Identify which cell holds the provided text, then report its [x, y] central coordinate. 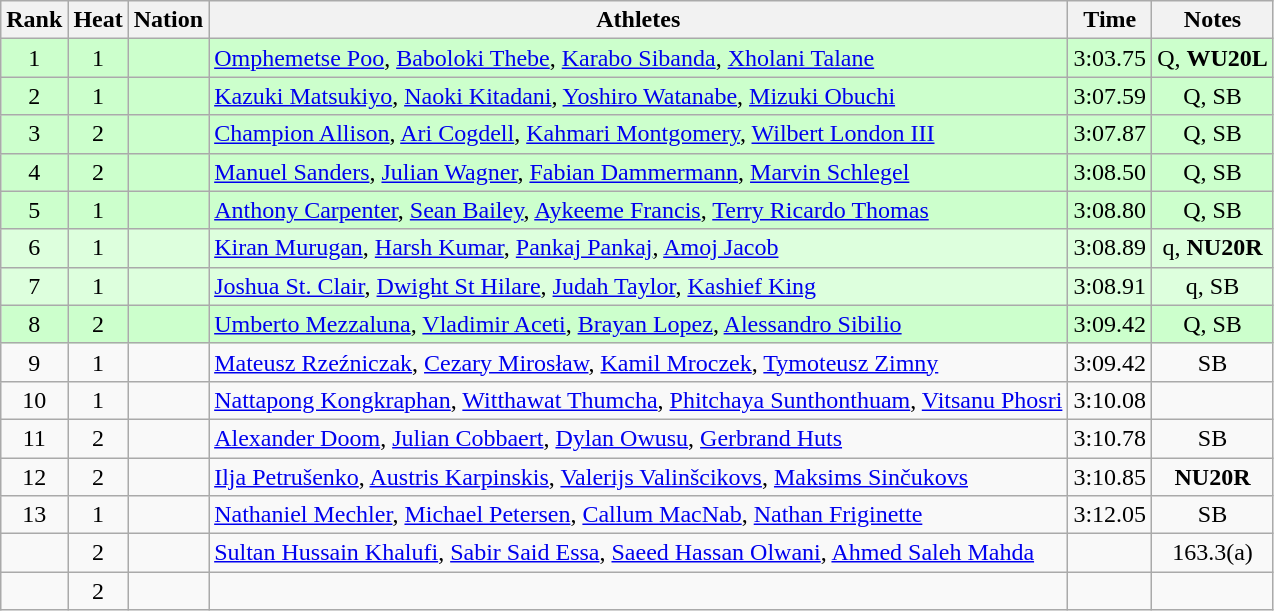
3:08.91 [1110, 286]
Mateusz Rzeźniczak, Cezary Mirosław, Kamil Mroczek, Tymoteusz Zimny [638, 362]
Rank [34, 20]
Athletes [638, 20]
q, SB [1213, 286]
3:07.87 [1110, 134]
11 [34, 438]
Manuel Sanders, Julian Wagner, Fabian Dammermann, Marvin Schlegel [638, 172]
Kazuki Matsukiyo, Naoki Kitadani, Yoshiro Watanabe, Mizuki Obuchi [638, 96]
12 [34, 477]
3:10.08 [1110, 400]
Umberto Mezzaluna, Vladimir Aceti, Brayan Lopez, Alessandro Sibilio [638, 324]
Nattapong Kongkraphan, Witthawat Thumcha, Phitchaya Sunthonthuam, Vitsanu Phosri [638, 400]
3 [34, 134]
3:12.05 [1110, 515]
Omphemetse Poo, Baboloki Thebe, Karabo Sibanda, Xholani Talane [638, 58]
Nathaniel Mechler, Michael Petersen, Callum MacNab, Nathan Friginette [638, 515]
Sultan Hussain Khalufi, Sabir Said Essa, Saeed Hassan Olwani, Ahmed Saleh Mahda [638, 553]
8 [34, 324]
3:10.85 [1110, 477]
9 [34, 362]
4 [34, 172]
Champion Allison, Ari Cogdell, Kahmari Montgomery, Wilbert London III [638, 134]
6 [34, 248]
Ilja Petrušenko, Austris Karpinskis, Valerijs Valinšcikovs, Maksims Sinčukovs [638, 477]
5 [34, 210]
Heat [98, 20]
Alexander Doom, Julian Cobbaert, Dylan Owusu, Gerbrand Huts [638, 438]
Kiran Murugan, Harsh Kumar, Pankaj Pankaj, Amoj Jacob [638, 248]
10 [34, 400]
13 [34, 515]
163.3(a) [1213, 553]
q, NU20R [1213, 248]
Notes [1213, 20]
NU20R [1213, 477]
3:08.50 [1110, 172]
Time [1110, 20]
3:08.89 [1110, 248]
Anthony Carpenter, Sean Bailey, Aykeeme Francis, Terry Ricardo Thomas [638, 210]
Q, WU20L [1213, 58]
Joshua St. Clair, Dwight St Hilare, Judah Taylor, Kashief King [638, 286]
3:08.80 [1110, 210]
3:07.59 [1110, 96]
Nation [168, 20]
7 [34, 286]
3:03.75 [1110, 58]
3:10.78 [1110, 438]
